Locate the cell with the specified text and output its [X, Y] center coordinate. 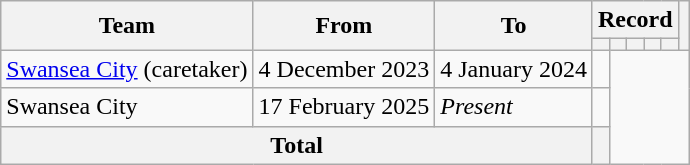
Swansea City (caretaker) [127, 69]
Record [635, 20]
4 December 2023 [344, 69]
4 January 2024 [514, 69]
Present [514, 107]
From [344, 26]
17 February 2025 [344, 107]
Swansea City [127, 107]
To [514, 26]
Team [127, 26]
Total [297, 145]
